Detect which cell encompasses the target text, then output its [x, y] center coordinate. 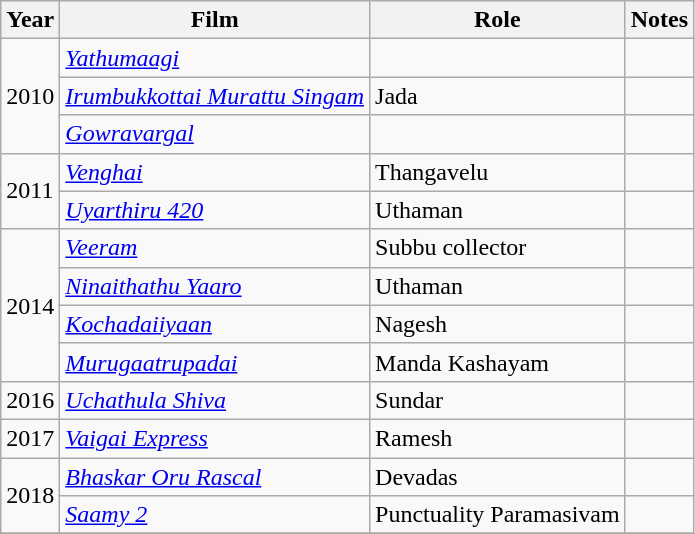
Devadas [498, 477]
Uyarthiru 420 [215, 210]
Nagesh [498, 324]
Role [498, 20]
2016 [30, 400]
Film [215, 20]
Kochadaiiyaan [215, 324]
2010 [30, 96]
Punctuality Paramasivam [498, 515]
Jada [498, 96]
2018 [30, 496]
Thangavelu [498, 172]
Ramesh [498, 438]
Saamy 2 [215, 515]
Veeram [215, 248]
Yathumaagi [215, 58]
Irumbukkottai Murattu Singam [215, 96]
Ninaithathu Yaaro [215, 286]
Sundar [498, 400]
Vaigai Express [215, 438]
2011 [30, 191]
2014 [30, 305]
Bhaskar Oru Rascal [215, 477]
Uchathula Shiva [215, 400]
2017 [30, 438]
Venghai [215, 172]
Notes [659, 20]
Murugaatrupadai [215, 362]
Subbu collector [498, 248]
Year [30, 20]
Manda Kashayam [498, 362]
Gowravargal [215, 134]
